Scan for the cell matching the given text and deliver its [x, y] coordinate at center. 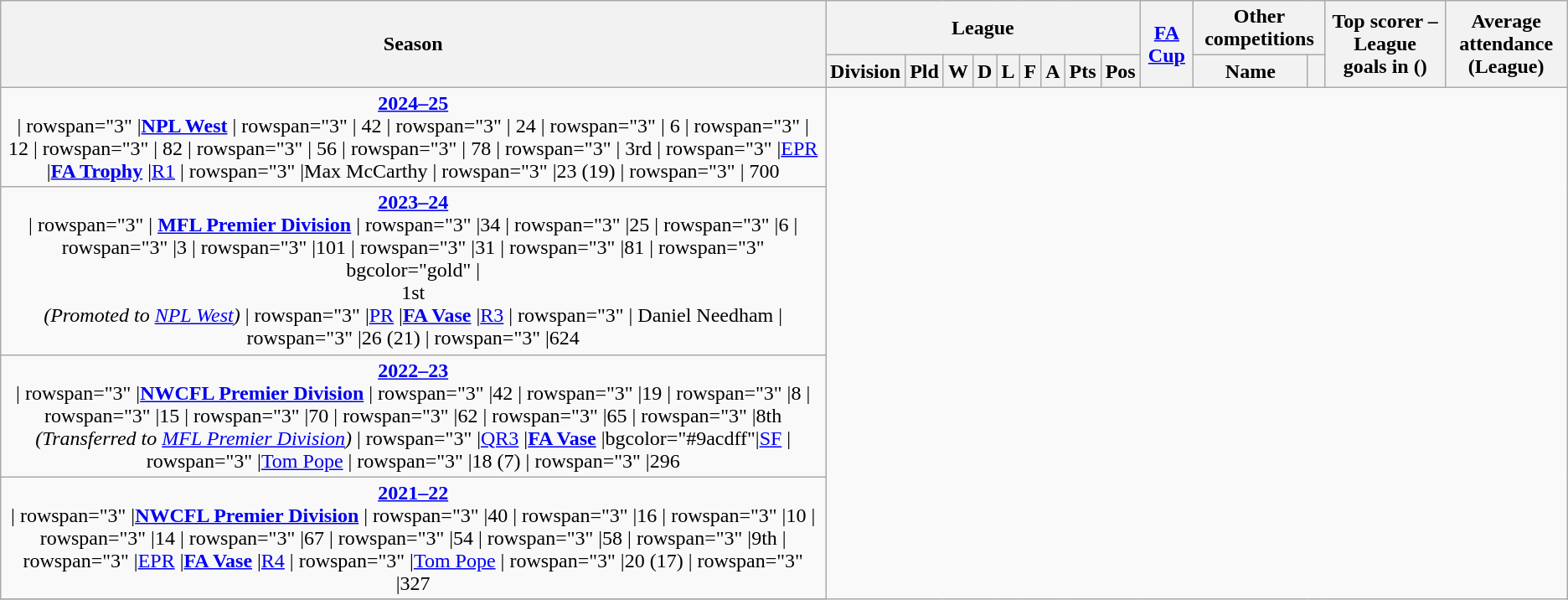
FA Cup [1166, 44]
Season [414, 44]
W [958, 71]
Top scorer – League goals in () [1385, 44]
Division [866, 71]
Pos [1121, 71]
A [1053, 71]
Pts [1082, 71]
F [1030, 71]
Name [1251, 71]
Other competitions [1260, 28]
L [1008, 71]
Average attendance (League) [1506, 44]
Pld [925, 71]
D [984, 71]
League [983, 28]
